Return [x, y] of the center of cell containing provided text 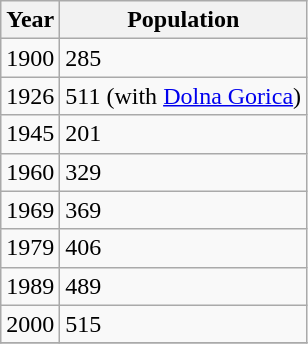
1989 [30, 286]
515 [184, 324]
1979 [30, 248]
1900 [30, 58]
511 (with Dolna Gorica) [184, 96]
201 [184, 134]
369 [184, 210]
329 [184, 172]
1945 [30, 134]
1969 [30, 210]
2000 [30, 324]
Year [30, 20]
Population [184, 20]
489 [184, 286]
1960 [30, 172]
285 [184, 58]
406 [184, 248]
1926 [30, 96]
